Return [X, Y] of the center of cell containing provided text 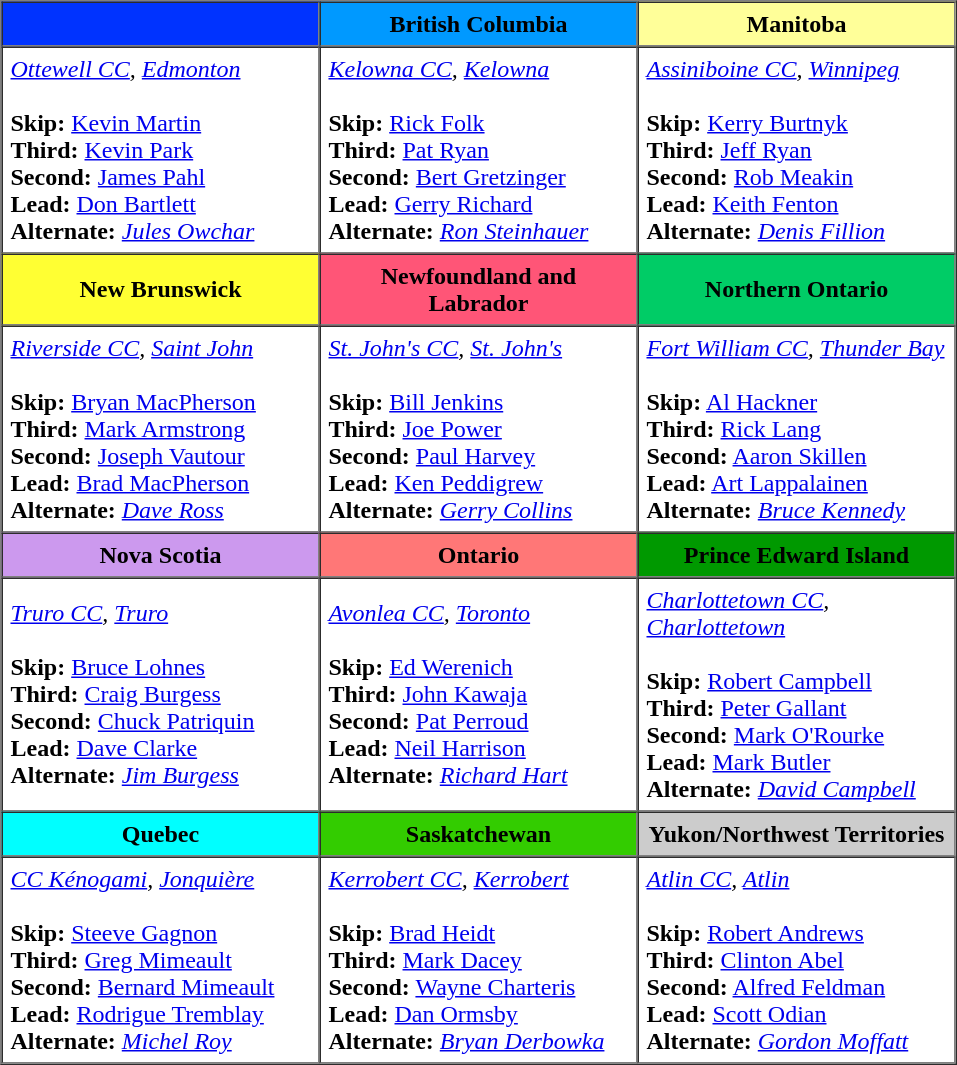
Avonlea CC, TorontoSkip: Ed Werenich Third: John Kawaja Second: Pat Perroud Lead: Neil Harrison Alternate: Richard Hart [479, 695]
Kelowna CC, KelownaSkip: Rick Folk Third: Pat Ryan Second: Bert Gretzinger Lead: Gerry Richard Alternate: Ron Steinhauer [479, 150]
Kerrobert CC, KerrobertSkip: Brad Heidt Third: Mark Dacey Second: Wayne Charteris Lead: Dan Ormsby Alternate: Bryan Derbowka [479, 960]
Riverside CC, Saint JohnSkip: Bryan MacPherson Third: Mark Armstrong Second: Joseph Vautour Lead: Brad MacPherson Alternate: Dave Ross [161, 430]
Saskatchewan [479, 834]
Newfoundland and Labrador [479, 290]
Prince Edward Island [797, 554]
St. John's CC, St. John'sSkip: Bill Jenkins Third: Joe Power Second: Paul Harvey Lead: Ken Peddigrew Alternate: Gerry Collins [479, 430]
Quebec [161, 834]
Ontario [479, 554]
Nova Scotia [161, 554]
Ottewell CC, EdmontonSkip: Kevin Martin Third: Kevin Park Second: James Pahl Lead: Don Bartlett Alternate: Jules Owchar [161, 150]
Yukon/Northwest Territories [797, 834]
CC Kénogami, JonquièreSkip: Steeve Gagnon Third: Greg Mimeault Second: Bernard Mimeault Lead: Rodrigue Tremblay Alternate: Michel Roy [161, 960]
British Columbia [479, 24]
Truro CC, TruroSkip: Bruce Lohnes Third: Craig Burgess Second: Chuck Patriquin Lead: Dave Clarke Alternate: Jim Burgess [161, 695]
Atlin CC, AtlinSkip: Robert Andrews Third: Clinton Abel Second: Alfred Feldman Lead: Scott Odian Alternate: Gordon Moffatt [797, 960]
Fort William CC, Thunder BaySkip: Al Hackner Third: Rick Lang Second: Aaron Skillen Lead: Art Lappalainen Alternate: Bruce Kennedy [797, 430]
Manitoba [797, 24]
New Brunswick [161, 290]
Assiniboine CC, WinnipegSkip: Kerry Burtnyk Third: Jeff Ryan Second: Rob Meakin Lead: Keith Fenton Alternate: Denis Fillion [797, 150]
Northern Ontario [797, 290]
Charlottetown CC, CharlottetownSkip: Robert Campbell Third: Peter Gallant Second: Mark O'Rourke Lead: Mark Butler Alternate: David Campbell [797, 695]
